Capture the cell that displays the provided text and extract its [x, y] central coordinate. 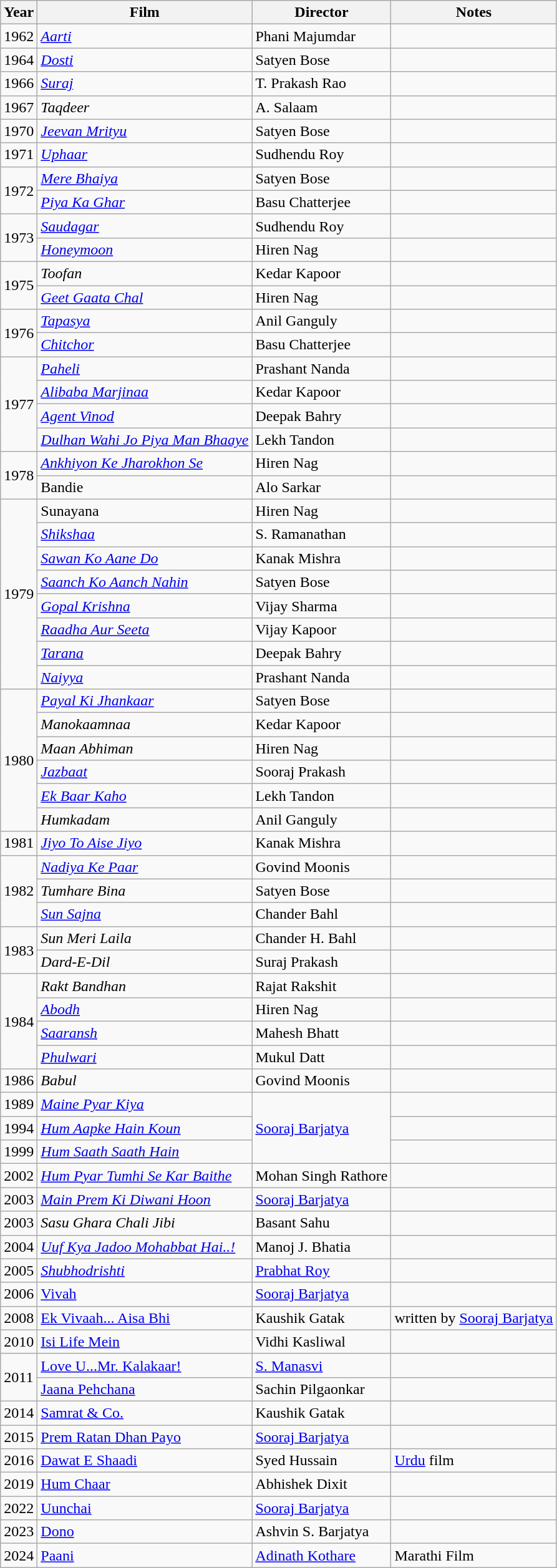
1976 [19, 333]
Saanch Ko Aanch Nahin [145, 582]
Film [145, 12]
T. Prakash Rao [322, 84]
Maine Pyar Kiya [145, 1105]
Sawan Ko Aane Do [145, 558]
Sooraj Prakash [322, 772]
Basant Sahu [322, 1223]
Paheli [145, 369]
Ek Vivaah... Aisa Bhi [145, 1318]
Rakt Bandhan [145, 985]
1986 [19, 1081]
S. Manasvi [322, 1365]
Prem Ratan Dhan Payo [145, 1436]
Abhishek Dixit [322, 1484]
Urdu film [474, 1461]
Honeymoon [145, 249]
Hum Aapke Hain Koun [145, 1128]
Ankhiyon Ke Jharokhon Se [145, 463]
Rajat Rakshit [322, 985]
1999 [19, 1152]
Bandie [145, 487]
2011 [19, 1377]
Dulhan Wahi Jo Piya Man Bhaaye [145, 440]
Mahesh Bhatt [322, 1033]
1964 [19, 60]
Hum Chaar [145, 1484]
Vijay Kapoor [322, 629]
Nadiya Ke Paar [145, 867]
Hum Saath Saath Hain [145, 1152]
2015 [19, 1436]
Toofan [145, 273]
Chander Bahl [322, 914]
written by Sooraj Barjatya [474, 1318]
Dawat E Shaadi [145, 1461]
Dard-E-Dil [145, 962]
Piya Ka Ghar [145, 202]
Suraj Prakash [322, 962]
1989 [19, 1105]
Jaana Pehchana [145, 1389]
Love U...Mr. Kalakaar! [145, 1365]
2004 [19, 1247]
Prabhat Roy [322, 1270]
2023 [19, 1532]
Mere Bhaiya [145, 178]
A. Salaam [322, 107]
Samrat & Co. [145, 1413]
Syed Hussain [322, 1461]
Mukul Datt [322, 1057]
Gopal Krishna [145, 606]
Vijay Sharma [322, 606]
Saaransh [145, 1033]
Manokaamnaa [145, 725]
Isi Life Mein [145, 1342]
1982 [19, 891]
Hum Pyar Tumhi Se Kar Baithe [145, 1176]
1983 [19, 950]
1994 [19, 1128]
1977 [19, 404]
Vidhi Kasliwal [322, 1342]
1979 [19, 594]
1971 [19, 155]
Humkadam [145, 820]
Shikshaa [145, 535]
Geet Gaata Chal [145, 298]
Marathi Film [474, 1556]
Jazbaat [145, 772]
1972 [19, 190]
Director [322, 12]
Chander H. Bahl [322, 938]
Year [19, 12]
Shubhodrishti [145, 1270]
Chitchor [145, 345]
Notes [474, 12]
2005 [19, 1270]
Mohan Singh Rathore [322, 1176]
Abodh [145, 1009]
1975 [19, 285]
1984 [19, 1021]
1981 [19, 843]
Manoj J. Bhatia [322, 1247]
Jeevan Mrityu [145, 131]
2014 [19, 1413]
Uuf Kya Jadoo Mohabbat Hai..! [145, 1247]
Raadha Aur Seeta [145, 629]
Jiyo To Aise Jiyo [145, 843]
Uunchai [145, 1508]
Uphaar [145, 155]
Sun Meri Laila [145, 938]
2019 [19, 1484]
1966 [19, 84]
2006 [19, 1294]
Ek Baar Kaho [145, 796]
Maan Abhiman [145, 748]
Babul [145, 1081]
Agent Vinod [145, 416]
Naiyya [145, 677]
Taqdeer [145, 107]
Tarana [145, 653]
1962 [19, 36]
Sachin Pilgaonkar [322, 1389]
2002 [19, 1176]
Payal Ki Jhankaar [145, 701]
Aarti [145, 36]
Alibaba Marjinaa [145, 392]
Sunayana [145, 511]
Ashvin S. Barjatya [322, 1532]
Main Prem Ki Diwani Hoon [145, 1199]
Alo Sarkar [322, 487]
2010 [19, 1342]
Tapasya [145, 321]
2024 [19, 1556]
Sasu Ghara Chali Jibi [145, 1223]
Paani [145, 1556]
Phani Majumdar [322, 36]
2016 [19, 1461]
S. Ramanathan [322, 535]
Dosti [145, 60]
Dono [145, 1532]
Saudagar [145, 226]
Sun Sajna [145, 914]
Suraj [145, 84]
Tumhare Bina [145, 891]
1970 [19, 131]
2008 [19, 1318]
1967 [19, 107]
1973 [19, 238]
2022 [19, 1508]
1980 [19, 760]
1978 [19, 475]
Vivah [145, 1294]
Phulwari [145, 1057]
Adinath Kothare [322, 1556]
